Determine the [x, y] coordinate at the center of the cell enclosing the given text.  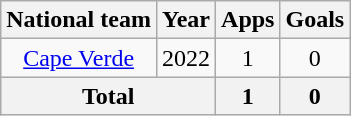
Total [108, 96]
Goals [315, 20]
2022 [186, 58]
Apps [248, 20]
National team [79, 20]
Cape Verde [79, 58]
Year [186, 20]
